From the cell containing the given text, extract its center point as (x, y) coordinate. 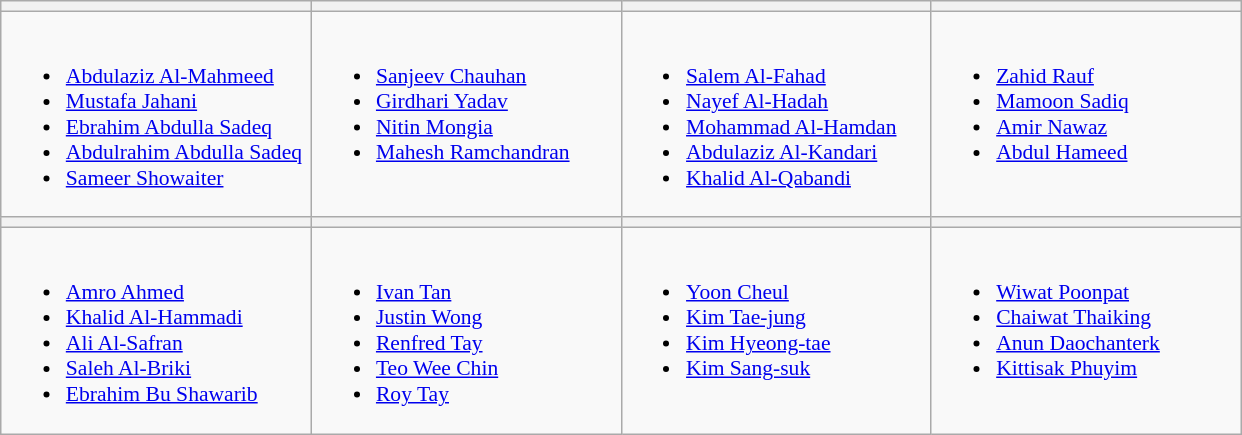
Amro AhmedKhalid Al-HammadiAli Al-SafranSaleh Al-BrikiEbrahim Bu Shawarib (156, 331)
Ivan TanJustin WongRenfred TayTeo Wee ChinRoy Tay (466, 331)
Wiwat PoonpatChaiwat ThaikingAnun DaochanterkKittisak Phuyim (1086, 331)
Yoon CheulKim Tae-jungKim Hyeong-taeKim Sang-suk (776, 331)
Zahid RaufMamoon SadiqAmir NawazAbdul Hameed (1086, 114)
Abdulaziz Al-MahmeedMustafa JahaniEbrahim Abdulla SadeqAbdulrahim Abdulla SadeqSameer Showaiter (156, 114)
Salem Al-FahadNayef Al-HadahMohammad Al-HamdanAbdulaziz Al-KandariKhalid Al-Qabandi (776, 114)
Sanjeev ChauhanGirdhari YadavNitin MongiaMahesh Ramchandran (466, 114)
